Detect which cell encompasses the target text, then output its (x, y) center coordinate. 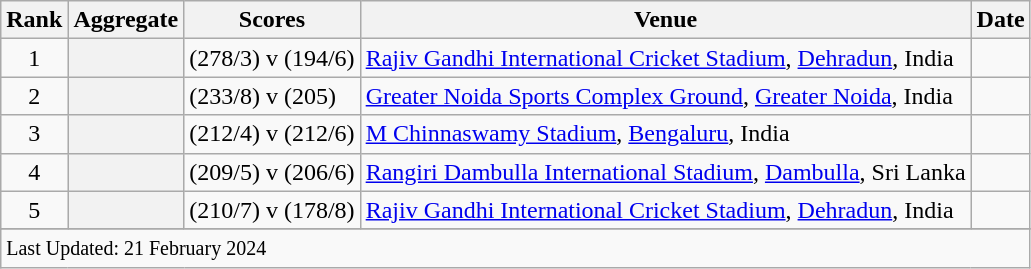
2 (34, 96)
Last Updated: 21 February 2024 (516, 248)
(210/7) v (178/8) (272, 210)
Venue (666, 20)
Rangiri Dambulla International Stadium, Dambulla, Sri Lanka (666, 172)
Date (1000, 20)
1 (34, 58)
(233/8) v (205) (272, 96)
Scores (272, 20)
3 (34, 134)
Rank (34, 20)
Aggregate (126, 20)
(278/3) v (194/6) (272, 58)
(209/5) v (206/6) (272, 172)
Greater Noida Sports Complex Ground, Greater Noida, India (666, 96)
(212/4) v (212/6) (272, 134)
4 (34, 172)
5 (34, 210)
M Chinnaswamy Stadium, Bengaluru, India (666, 134)
